Search for the cell housing the specified text and yield its (x, y) center coordinate. 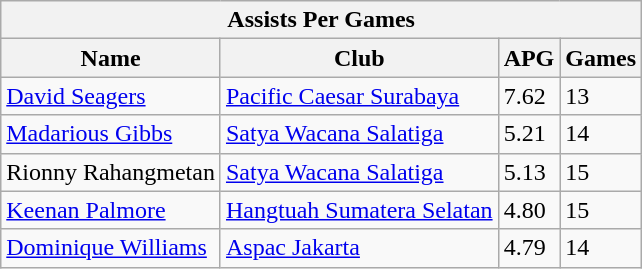
APG (529, 58)
Club (359, 58)
Aspac Jakarta (359, 248)
Keenan Palmore (111, 210)
Rionny Rahangmetan (111, 172)
5.21 (529, 134)
4.80 (529, 210)
David Seagers (111, 96)
Madarious Gibbs (111, 134)
Pacific Caesar Surabaya (359, 96)
5.13 (529, 172)
Name (111, 58)
Assists Per Games (322, 20)
4.79 (529, 248)
13 (601, 96)
7.62 (529, 96)
Dominique Williams (111, 248)
Hangtuah Sumatera Selatan (359, 210)
Games (601, 58)
